Capture the cell that displays the provided text and extract its [x, y] central coordinate. 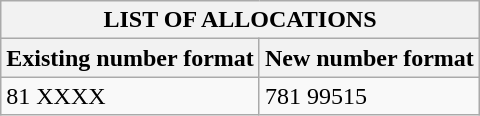
781 99515 [369, 96]
New number format [369, 58]
LIST OF ALLOCATIONS [240, 20]
81 XXXX [130, 96]
Existing number format [130, 58]
